Return (X, Y) of the center of cell containing provided text 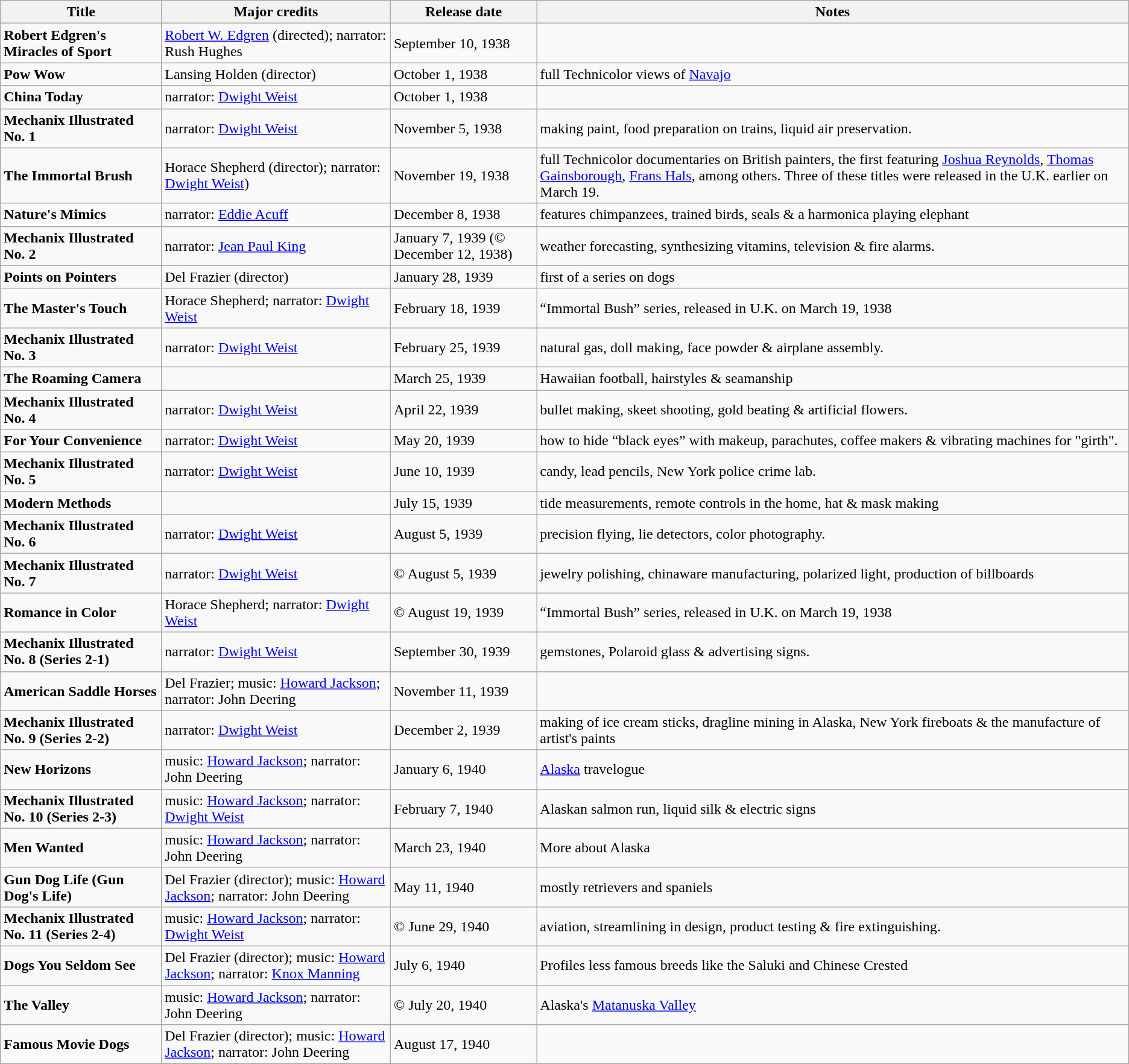
© June 29, 1940 (463, 926)
Mechanix Illustrated No. 2 (81, 246)
weather forecasting, synthesizing vitamins, television & fire alarms. (832, 246)
mostly retrievers and spaniels (832, 887)
Del Frazier; music: Howard Jackson; narrator: John Deering (276, 691)
Profiles less famous breeds like the Saluki and Chinese Crested (832, 965)
May 20, 1939 (463, 441)
making paint, food preparation on trains, liquid air preservation. (832, 128)
Famous Movie Dogs (81, 1045)
Mechanix Illustrated No. 3 (81, 347)
making of ice cream sticks, dragline mining in Alaska, New York fireboats & the manufacture of artist's paints (832, 730)
New Horizons (81, 770)
Release date (463, 12)
tide measurements, remote controls in the home, hat & mask making (832, 503)
Mechanix Illustrated No. 5 (81, 472)
Mechanix Illustrated No. 4 (81, 409)
© August 19, 1939 (463, 613)
December 8, 1938 (463, 215)
Notes (832, 12)
Del Frazier (director); music: Howard Jackson; narrator: Knox Manning (276, 965)
March 23, 1940 (463, 848)
full Technicolor views of Navajo (832, 74)
Mechanix Illustrated No. 9 (Series 2-2) (81, 730)
features chimpanzees, trained birds, seals & a harmonica playing elephant (832, 215)
Mechanix Illustrated No. 1 (81, 128)
July 15, 1939 (463, 503)
Title (81, 12)
how to hide “black eyes” with makeup, parachutes, coffee makers & vibrating machines for "girth". (832, 441)
Major credits (276, 12)
Alaska travelogue (832, 770)
Del Frazier (director) (276, 277)
jewelry polishing, chinaware manufacturing, polarized light, production of billboards (832, 573)
Pow Wow (81, 74)
Mechanix Illustrated No. 11 (Series 2-4) (81, 926)
Robert Edgren's Miracles of Sport (81, 43)
May 11, 1940 (463, 887)
American Saddle Horses (81, 691)
December 2, 1939 (463, 730)
January 28, 1939 (463, 277)
Alaska's Matanuska Valley (832, 1005)
February 25, 1939 (463, 347)
Modern Methods (81, 503)
The Immortal Brush (81, 176)
Dogs You Seldom See (81, 965)
gemstones, Polaroid glass & advertising signs. (832, 651)
March 25, 1939 (463, 378)
November 19, 1938 (463, 176)
July 6, 1940 (463, 965)
November 5, 1938 (463, 128)
Mechanix Illustrated No. 6 (81, 534)
Men Wanted (81, 848)
aviation, streamlining in design, product testing & fire extinguishing. (832, 926)
China Today (81, 97)
precision flying, lie detectors, color photography. (832, 534)
November 11, 1939 (463, 691)
April 22, 1939 (463, 409)
bullet making, skeet shooting, gold beating & artificial flowers. (832, 409)
Romance in Color (81, 613)
Points on Pointers (81, 277)
narrator: Eddie Acuff (276, 215)
More about Alaska (832, 848)
natural gas, doll making, face powder & airplane assembly. (832, 347)
August 5, 1939 (463, 534)
September 30, 1939 (463, 651)
August 17, 1940 (463, 1045)
Mechanix Illustrated No. 10 (Series 2-3) (81, 808)
February 18, 1939 (463, 308)
The Roaming Camera (81, 378)
Mechanix Illustrated No. 7 (81, 573)
Gun Dog Life (Gun Dog's Life) (81, 887)
© July 20, 1940 (463, 1005)
© August 5, 1939 (463, 573)
Nature's Mimics (81, 215)
Alaskan salmon run, liquid silk & electric signs (832, 808)
The Master's Touch (81, 308)
September 10, 1938 (463, 43)
Robert W. Edgren (directed); narrator: Rush Hughes (276, 43)
June 10, 1939 (463, 472)
Hawaiian football, hairstyles & seamanship (832, 378)
The Valley (81, 1005)
Lansing Holden (director) (276, 74)
narrator: Jean Paul King (276, 246)
first of a series on dogs (832, 277)
Horace Shepherd (director); narrator: Dwight Weist) (276, 176)
January 7, 1939 (© December 12, 1938) (463, 246)
January 6, 1940 (463, 770)
For Your Convenience (81, 441)
February 7, 1940 (463, 808)
Mechanix Illustrated No. 8 (Series 2-1) (81, 651)
candy, lead pencils, New York police crime lab. (832, 472)
